Identify which cell holds the provided text, then report its [x, y] central coordinate. 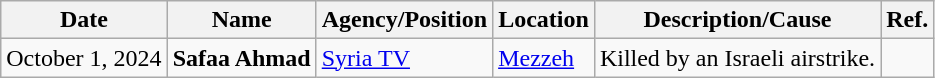
Mezzeh [544, 58]
Name [242, 20]
Safaa Ahmad [242, 58]
Location [544, 20]
Syria TV [404, 58]
Killed by an Israeli airstrike. [737, 58]
October 1, 2024 [84, 58]
Description/Cause [737, 20]
Date [84, 20]
Agency/Position [404, 20]
Ref. [908, 20]
